Determine the (X, Y) coordinate at the center of the cell enclosing the given text.  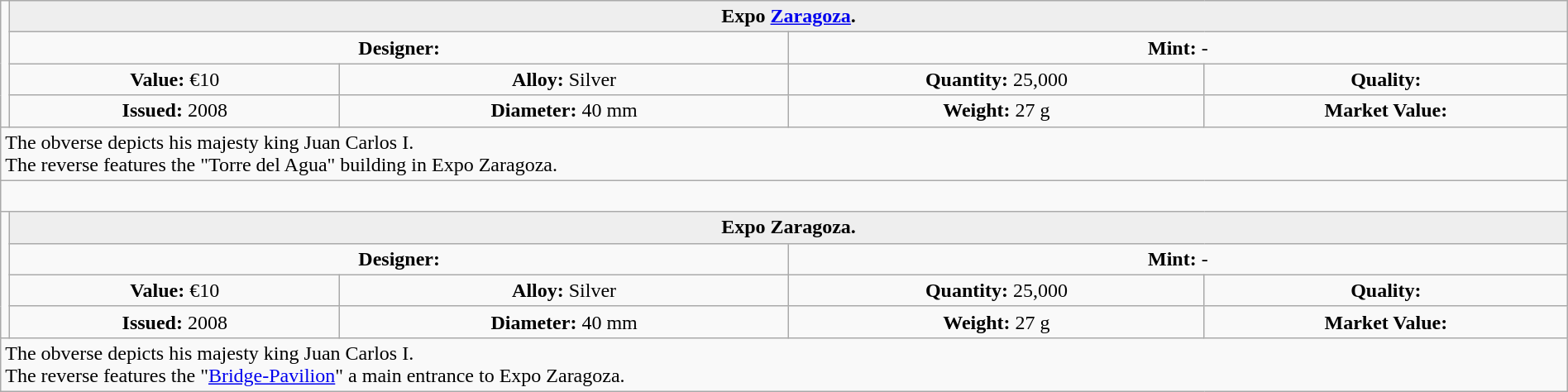
The obverse depicts his majesty king Juan Carlos I.The reverse features the "Bridge-Pavilion" a main entrance to Expo Zaragoza. (784, 364)
The obverse depicts his majesty king Juan Carlos I.The reverse features the "Torre del Agua" building in Expo Zaragoza. (784, 154)
